Find where the given text appears and provide that cell's center as [X, Y] coordinate. 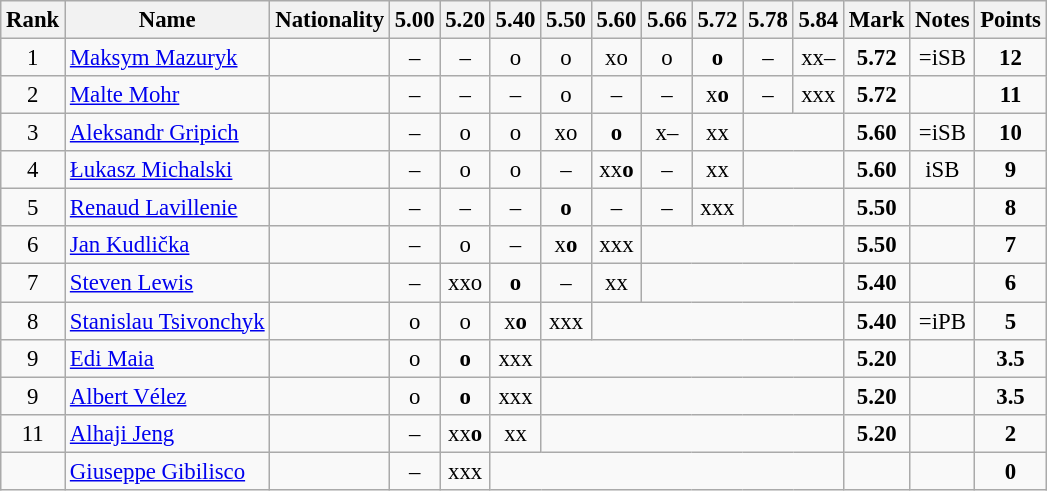
Giuseppe Gibilisco [168, 471]
Mark [877, 20]
Stanislau Tsivonchyk [168, 321]
Łukasz Michalski [168, 170]
4 [33, 170]
1 [33, 58]
Rank [33, 20]
Steven Lewis [168, 283]
12 [1010, 58]
Points [1010, 20]
0 [1010, 471]
Maksym Mazuryk [168, 58]
3 [33, 133]
Name [168, 20]
5.66 [667, 20]
Albert Vélez [168, 396]
Nationality [330, 20]
5.78 [768, 20]
5.00 [414, 20]
x– [667, 133]
Malte Mohr [168, 95]
Edi Maia [168, 358]
Alhaji Jeng [168, 433]
Aleksandr Gripich [168, 133]
Renaud Lavillenie [168, 208]
Notes [942, 20]
10 [1010, 133]
Jan Kudlička [168, 245]
5.84 [818, 20]
=iPB [942, 321]
xx– [818, 58]
iSB [942, 170]
